Extract the (X, Y) coordinate from the center of the cell holding the provided text.  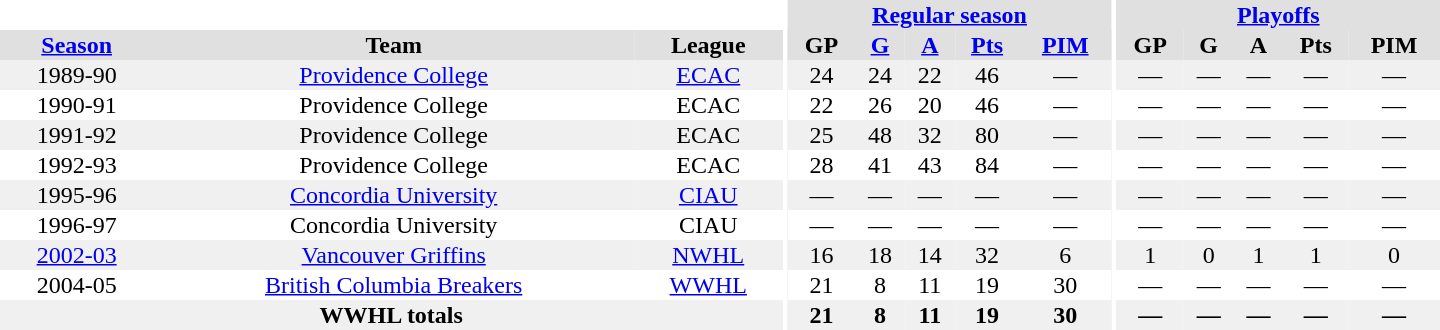
British Columbia Breakers (394, 285)
26 (880, 105)
League (708, 45)
84 (988, 165)
2002-03 (76, 255)
WWHL (708, 285)
NWHL (708, 255)
1992-93 (76, 165)
Playoffs (1278, 15)
1991-92 (76, 135)
Regular season (950, 15)
2004-05 (76, 285)
Season (76, 45)
16 (822, 255)
80 (988, 135)
25 (822, 135)
20 (930, 105)
Vancouver Griffins (394, 255)
1995-96 (76, 195)
18 (880, 255)
43 (930, 165)
1996-97 (76, 225)
28 (822, 165)
6 (1065, 255)
14 (930, 255)
Team (394, 45)
1990-91 (76, 105)
WWHL totals (391, 315)
41 (880, 165)
48 (880, 135)
1989-90 (76, 75)
